Extract the (x, y) coordinate from the center of the cell holding the provided text.  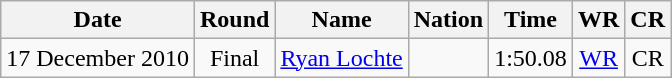
Final (234, 58)
Ryan Lochte (342, 58)
Time (531, 20)
Name (342, 20)
1:50.08 (531, 58)
Date (98, 20)
17 December 2010 (98, 58)
Nation (448, 20)
Round (234, 20)
